For the text-containing cell, return its midpoint in [x, y] coordinate format. 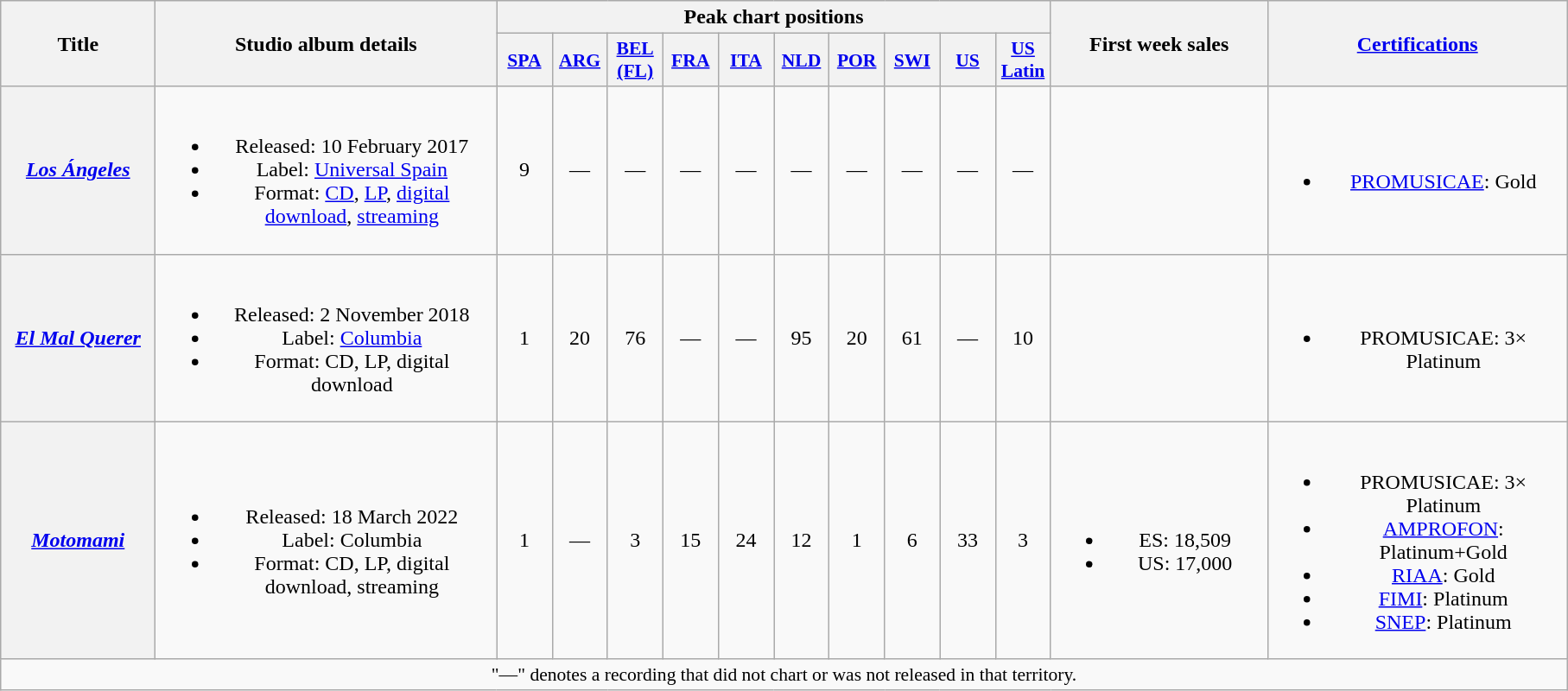
SPA [524, 60]
FRA [690, 60]
POR [857, 60]
El Mal Querer [78, 338]
Title [78, 43]
61 [912, 338]
PROMUSICAE: 3× PlatinumAMPROFON: Platinum+GoldRIAA: GoldFIMI: PlatinumSNEP: Platinum [1417, 541]
6 [912, 541]
24 [746, 541]
Motomami [78, 541]
US [968, 60]
15 [690, 541]
PROMUSICAE: 3× Platinum [1417, 338]
Peak chart positions [774, 17]
SWI [912, 60]
BEL(FL) [635, 60]
9 [524, 170]
10 [1023, 338]
Released: 18 March 2022Label: ColumbiaFormat: CD, LP, digital download, streaming [327, 541]
Released: 2 November 2018Label: ColumbiaFormat: CD, LP, digital download [327, 338]
Studio album details [327, 43]
PROMUSICAE: Gold [1417, 170]
Los Ángeles [78, 170]
"—" denotes a recording that did not chart or was not released in that territory. [784, 675]
Certifications [1417, 43]
Released: 10 February 2017Label: Universal SpainFormat: CD, LP, digital download, streaming [327, 170]
ITA [746, 60]
NLD [802, 60]
ARG [580, 60]
33 [968, 541]
76 [635, 338]
ES: 18,509US: 17,000 [1159, 541]
USLatin [1023, 60]
12 [802, 541]
First week sales [1159, 43]
95 [802, 338]
